Detect which cell encompasses the target text, then output its (x, y) center coordinate. 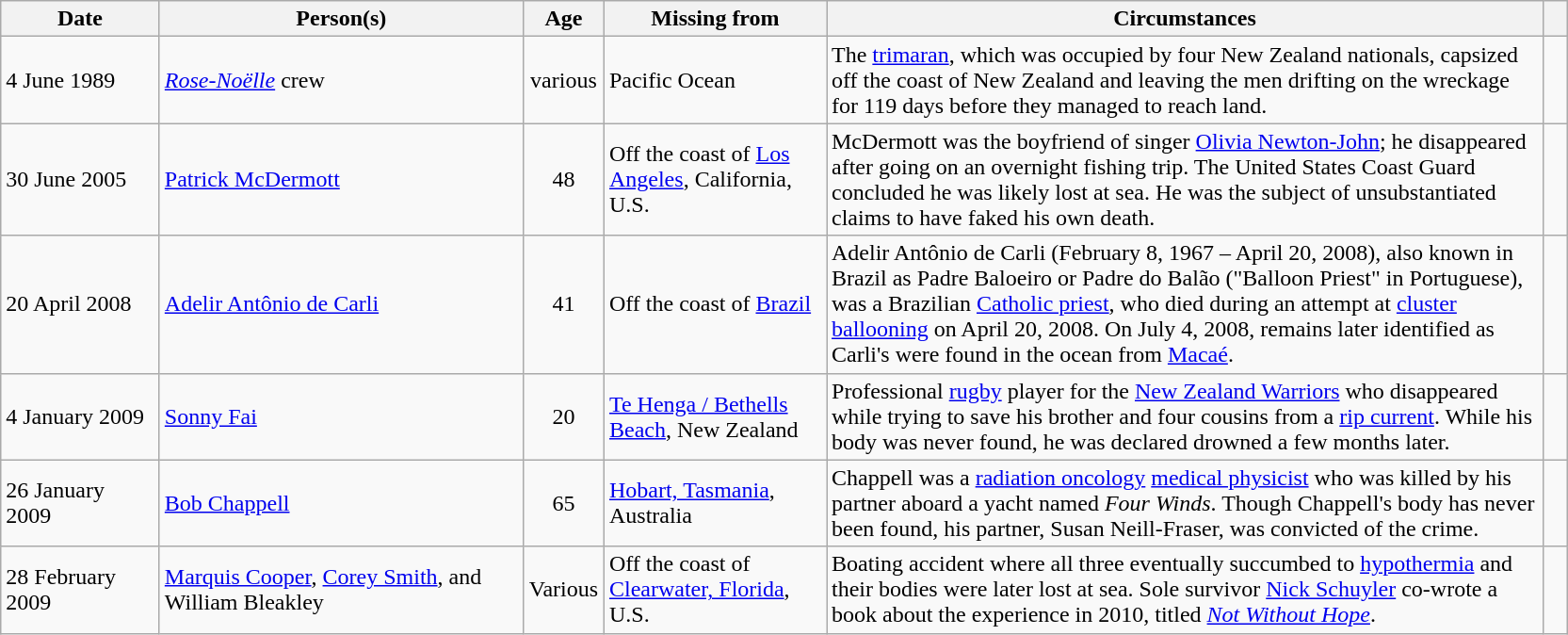
Various (563, 590)
Sonny Fai (341, 416)
65 (563, 503)
26 January 2009 (81, 503)
48 (563, 179)
4 June 1989 (81, 80)
20 April 2008 (81, 304)
30 June 2005 (81, 179)
Pacific Ocean (715, 80)
Date (81, 19)
Marquis Cooper, Corey Smith, and William Bleakley (341, 590)
Missing from (715, 19)
Circumstances (1185, 19)
Off the coast of Brazil (715, 304)
Adelir Antônio de Carli (341, 304)
Age (563, 19)
Rose-Noëlle crew (341, 80)
41 (563, 304)
4 January 2009 (81, 416)
28 February 2009 (81, 590)
Person(s) (341, 19)
Bob Chappell (341, 503)
Hobart, Tasmania, Australia (715, 503)
Off the coast of Los Angeles, California, U.S. (715, 179)
20 (563, 416)
Patrick McDermott (341, 179)
various (563, 80)
Off the coast of Clearwater, Florida, U.S. (715, 590)
Te Henga / Bethells Beach, New Zealand (715, 416)
